Identify which cell holds the provided text, then report its [x, y] central coordinate. 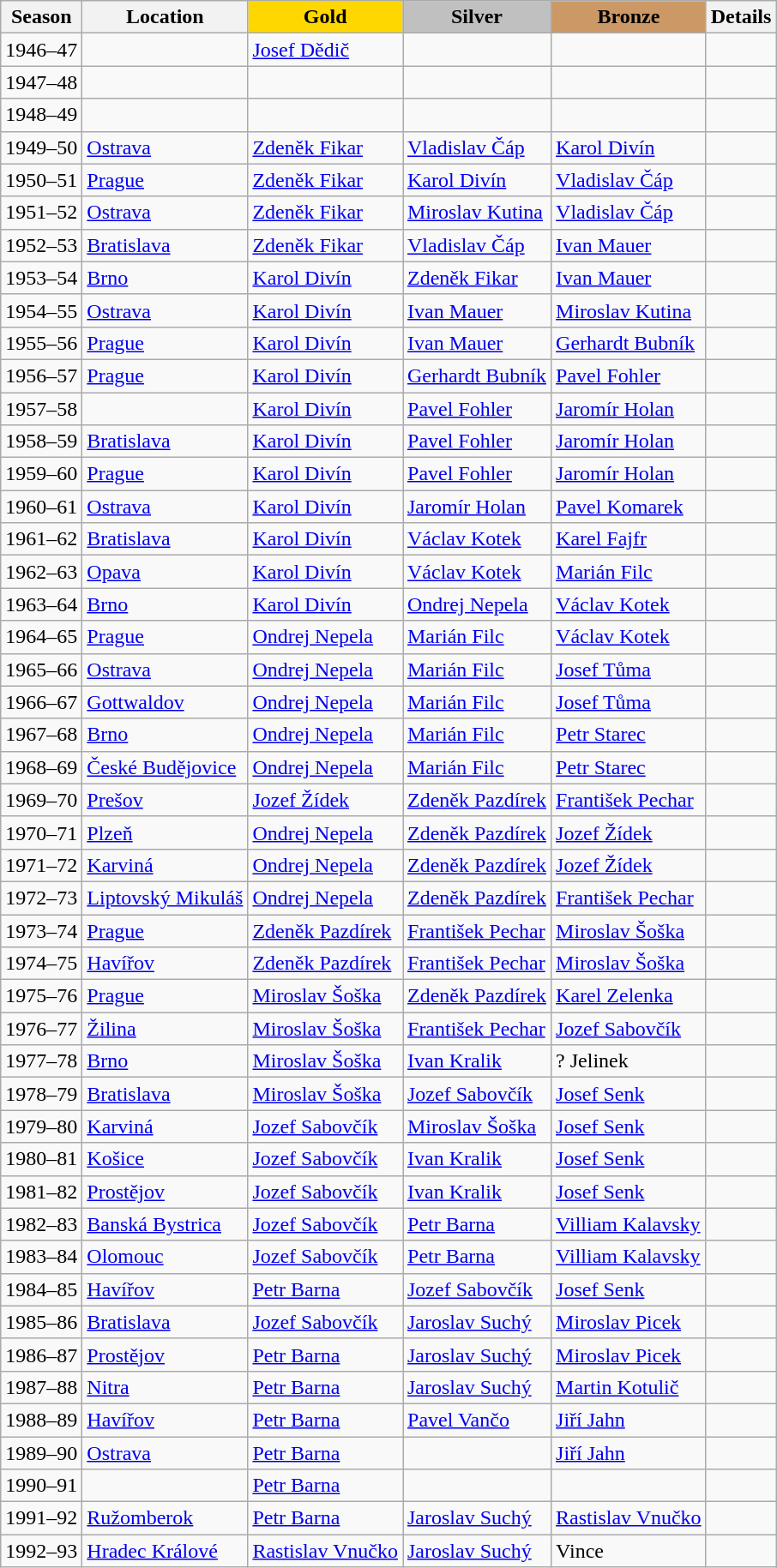
Location [165, 17]
Josef Dědič [326, 50]
1963–64 [41, 604]
1991–92 [41, 1518]
1972–73 [41, 898]
1983–84 [41, 1257]
Opava [165, 572]
1960–61 [41, 507]
1961–62 [41, 539]
1959–60 [41, 474]
1967–68 [41, 735]
1977–78 [41, 1061]
1989–90 [41, 1453]
1974–75 [41, 964]
1948–49 [41, 115]
Pavel Vančo [477, 1420]
Gottwaldov [165, 702]
1947–48 [41, 82]
Pavel Komarek [629, 507]
1951–52 [41, 213]
1956–57 [41, 375]
1975–76 [41, 996]
Nitra [165, 1387]
1950–51 [41, 180]
1978–79 [41, 1094]
České Budějovice [165, 767]
1982–83 [41, 1224]
Košice [165, 1159]
1973–74 [41, 930]
1984–85 [41, 1289]
Karel Zelenka [629, 996]
Žilina [165, 1029]
Banská Bystrica [165, 1224]
1985–86 [41, 1322]
1990–91 [41, 1486]
Plzeň [165, 832]
? Jelinek [629, 1061]
1965–66 [41, 670]
1980–81 [41, 1159]
1971–72 [41, 865]
Gold [326, 17]
Season [41, 17]
1962–63 [41, 572]
1968–69 [41, 767]
Bronze [629, 17]
1954–55 [41, 310]
1957–58 [41, 409]
1955–56 [41, 343]
1992–93 [41, 1551]
1946–47 [41, 50]
1953–54 [41, 278]
Ružomberok [165, 1518]
1986–87 [41, 1355]
Olomouc [165, 1257]
Karel Fajfr [629, 539]
1964–65 [41, 637]
1952–53 [41, 245]
1976–77 [41, 1029]
Vince [629, 1551]
1949–50 [41, 147]
1969–70 [41, 800]
Martin Kotulič [629, 1387]
1987–88 [41, 1387]
Details [741, 17]
1958–59 [41, 442]
1970–71 [41, 832]
Prešov [165, 800]
Silver [477, 17]
1981–82 [41, 1192]
Liptovský Mikuláš [165, 898]
1988–89 [41, 1420]
Hradec Králové [165, 1551]
1966–67 [41, 702]
1979–80 [41, 1126]
